Find where the given text appears and provide that cell's center as [x, y] coordinate. 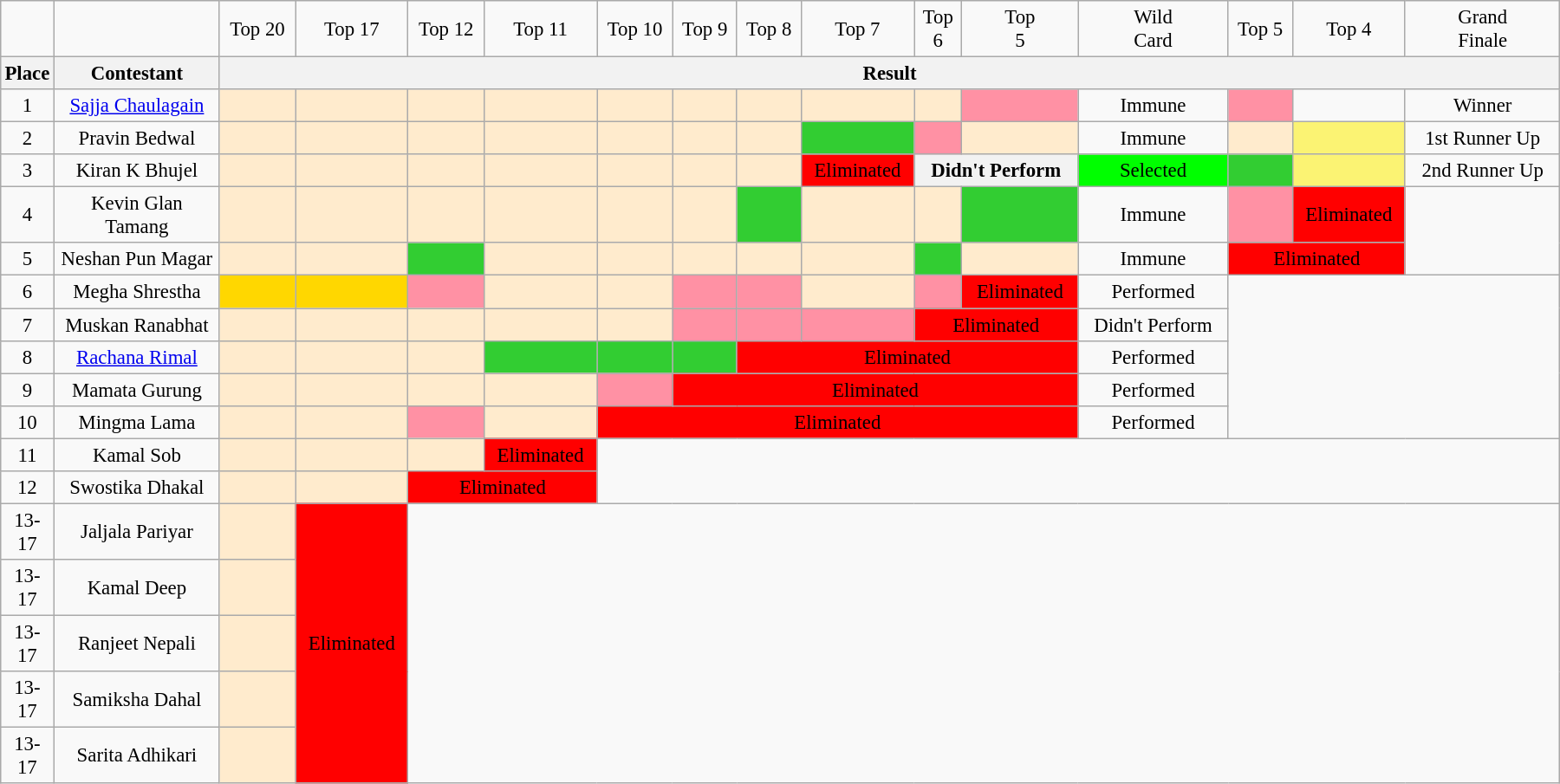
Top 4 [1349, 29]
5 [27, 259]
GrandFinale [1482, 29]
Top5 [1020, 29]
4 [27, 215]
Jaljala Pariyar [137, 532]
2 [27, 139]
12 [27, 488]
Sajja Chaulagain [137, 106]
Megha Shrestha [137, 292]
Samiksha Dahal [137, 700]
7 [27, 325]
Mamata Gurung [137, 390]
Winner [1482, 106]
11 [27, 455]
Top 12 [445, 29]
10 [27, 422]
2nd Runner Up [1482, 171]
WildCard [1153, 29]
8 [27, 357]
Contestant [137, 74]
3 [27, 171]
Top 8 [769, 29]
Kevin Glan Tamang [137, 215]
9 [27, 390]
Kamal Sob [137, 455]
Top6 [938, 29]
Neshan Pun Magar [137, 259]
Result [889, 74]
Top 11 [540, 29]
1 [27, 106]
Top 17 [352, 29]
Mingma Lama [137, 422]
Rachana Rimal [137, 357]
Swostika Dhakal [137, 488]
Place [27, 74]
Kiran K Bhujel [137, 171]
Kamal Deep [137, 587]
Sarita Adhikari [137, 755]
Ranjeet Nepali [137, 643]
Top 7 [857, 29]
Top 10 [634, 29]
Pravin Bedwal [137, 139]
Top 20 [257, 29]
6 [27, 292]
Top 5 [1260, 29]
1st Runner Up [1482, 139]
Muskan Ranabhat [137, 325]
Top 9 [705, 29]
Selected [1153, 171]
